Output the (x, y) coordinate of the center of the cell containing the given text.  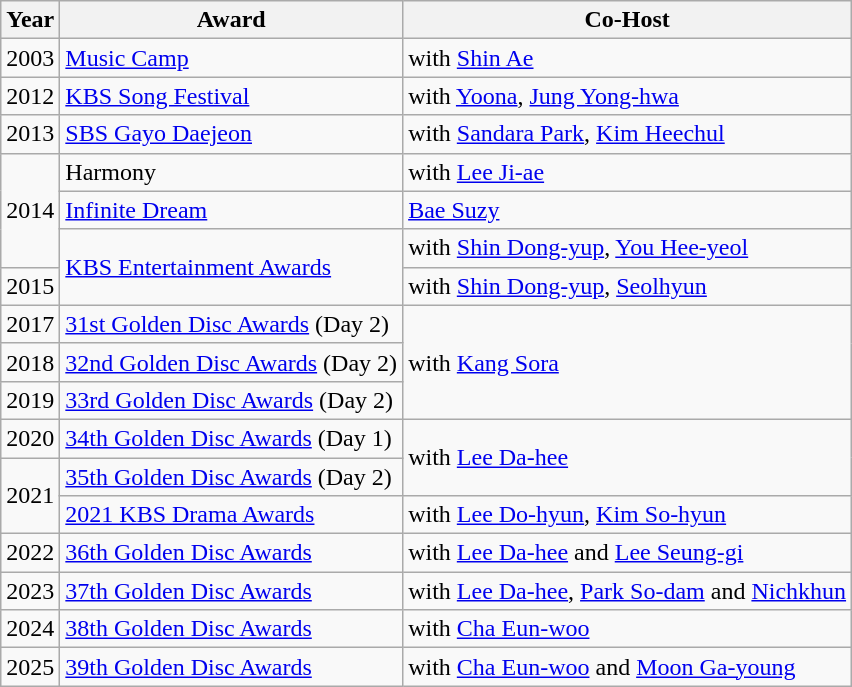
34th Golden Disc Awards (Day 1) (232, 438)
with Kang Sora (628, 362)
SBS Gayo Daejeon (232, 134)
with Shin Dong-yup, Seolhyun (628, 286)
2019 (30, 400)
2015 (30, 286)
33rd Golden Disc Awards (Day 2) (232, 400)
Bae Suzy (628, 210)
Year (30, 20)
2017 (30, 324)
2012 (30, 96)
with Cha Eun-woo (628, 629)
with Lee Da-hee and Lee Seung-gi (628, 553)
with Lee Da-hee (628, 457)
32nd Golden Disc Awards (Day 2) (232, 362)
with Lee Ji-ae (628, 172)
Infinite Dream (232, 210)
2018 (30, 362)
2021 KBS Drama Awards (232, 515)
KBS Entertainment Awards (232, 267)
with Lee Do-hyun, Kim So-hyun (628, 515)
2021 (30, 496)
Award (232, 20)
2003 (30, 58)
39th Golden Disc Awards (232, 667)
with Shin Dong-yup, You Hee-yeol (628, 248)
2020 (30, 438)
2014 (30, 210)
38th Golden Disc Awards (232, 629)
with Yoona, Jung Yong-hwa (628, 96)
2013 (30, 134)
31st Golden Disc Awards (Day 2) (232, 324)
36th Golden Disc Awards (232, 553)
Harmony (232, 172)
2023 (30, 591)
2024 (30, 629)
with Cha Eun-woo and Moon Ga-young (628, 667)
with Shin Ae (628, 58)
2022 (30, 553)
with Sandara Park, Kim Heechul (628, 134)
Music Camp (232, 58)
Co-Host (628, 20)
2025 (30, 667)
with Lee Da-hee, Park So-dam and Nichkhun (628, 591)
37th Golden Disc Awards (232, 591)
KBS Song Festival (232, 96)
35th Golden Disc Awards (Day 2) (232, 477)
